Search for the cell housing the specified text and yield its [X, Y] center coordinate. 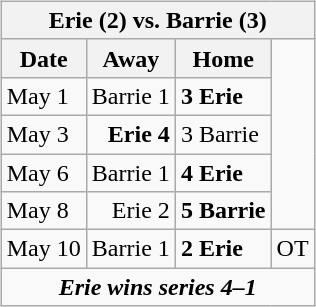
May 8 [44, 211]
May 6 [44, 173]
2 Erie [223, 249]
Erie 4 [130, 134]
May 10 [44, 249]
3 Erie [223, 96]
Erie wins series 4–1 [158, 287]
Away [130, 58]
4 Erie [223, 173]
5 Barrie [223, 211]
OT [292, 249]
Erie 2 [130, 211]
Home [223, 58]
May 1 [44, 96]
May 3 [44, 134]
Erie (2) vs. Barrie (3) [158, 20]
Date [44, 58]
3 Barrie [223, 134]
